Return the (X, Y) coordinate for the center point of the cell that contains the specified text.  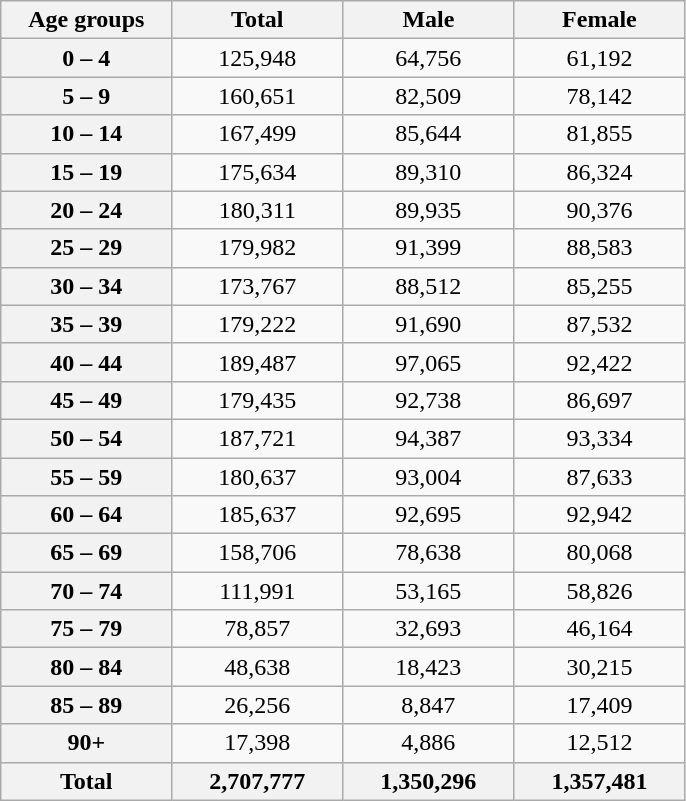
20 – 24 (86, 210)
82,509 (428, 96)
189,487 (258, 362)
46,164 (600, 629)
93,334 (600, 438)
93,004 (428, 477)
81,855 (600, 134)
92,942 (600, 515)
91,399 (428, 248)
5 – 9 (86, 96)
85,644 (428, 134)
58,826 (600, 591)
53,165 (428, 591)
10 – 14 (86, 134)
90+ (86, 743)
85 – 89 (86, 705)
Age groups (86, 20)
89,310 (428, 172)
1,350,296 (428, 781)
32,693 (428, 629)
88,583 (600, 248)
80 – 84 (86, 667)
2,707,777 (258, 781)
30,215 (600, 667)
18,423 (428, 667)
86,324 (600, 172)
4,886 (428, 743)
92,738 (428, 400)
125,948 (258, 58)
80,068 (600, 553)
87,633 (600, 477)
92,695 (428, 515)
180,311 (258, 210)
91,690 (428, 324)
180,637 (258, 477)
Female (600, 20)
12,512 (600, 743)
30 – 34 (86, 286)
179,222 (258, 324)
179,435 (258, 400)
55 – 59 (86, 477)
64,756 (428, 58)
85,255 (600, 286)
158,706 (258, 553)
111,991 (258, 591)
17,409 (600, 705)
173,767 (258, 286)
35 – 39 (86, 324)
185,637 (258, 515)
89,935 (428, 210)
17,398 (258, 743)
Male (428, 20)
50 – 54 (86, 438)
0 – 4 (86, 58)
48,638 (258, 667)
8,847 (428, 705)
92,422 (600, 362)
45 – 49 (86, 400)
25 – 29 (86, 248)
26,256 (258, 705)
78,638 (428, 553)
167,499 (258, 134)
61,192 (600, 58)
60 – 64 (86, 515)
86,697 (600, 400)
94,387 (428, 438)
187,721 (258, 438)
1,357,481 (600, 781)
88,512 (428, 286)
78,857 (258, 629)
75 – 79 (86, 629)
160,651 (258, 96)
179,982 (258, 248)
97,065 (428, 362)
87,532 (600, 324)
15 – 19 (86, 172)
78,142 (600, 96)
65 – 69 (86, 553)
90,376 (600, 210)
175,634 (258, 172)
70 – 74 (86, 591)
40 – 44 (86, 362)
